From the cell containing the given text, extract its center point as [X, Y] coordinate. 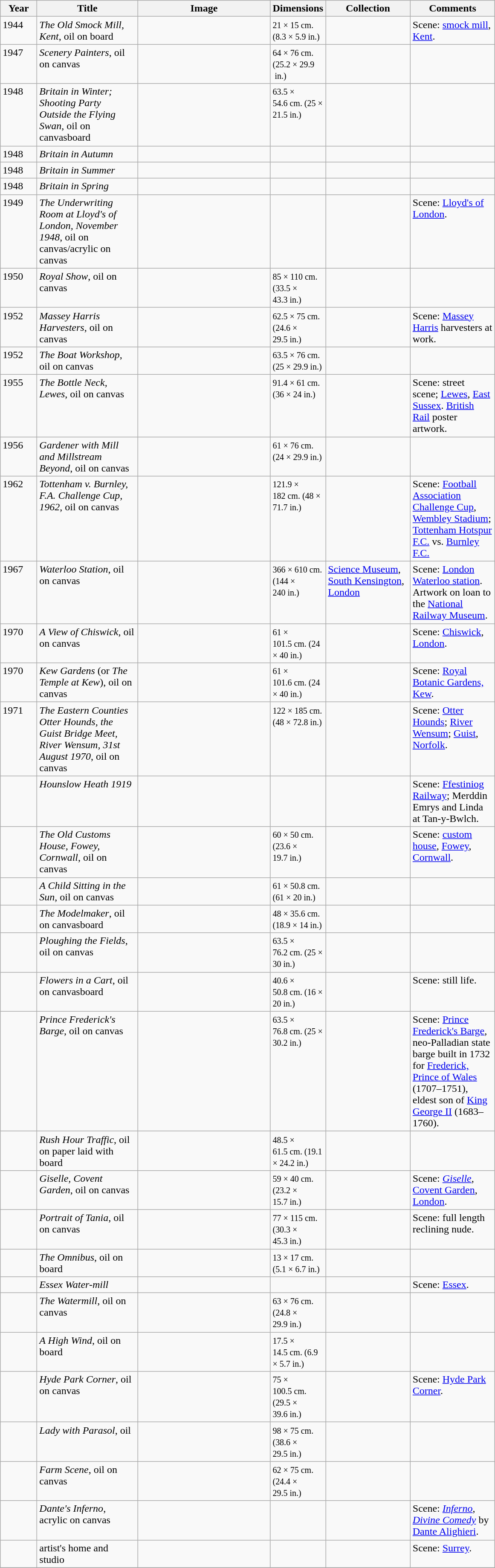
Image [204, 9]
48 × 35.6 cm. (18.9 × 14 in.) [298, 919]
A High Wind, oil on board [87, 1352]
A View of Chiswick, oil on canvas [87, 643]
61 × 50.8 cm. (61 × 20 in.) [298, 891]
59 × 40 cm. (23.2 × 15.7 in.) [298, 1190]
Scene: Giselle, Covent Garden, London. [453, 1190]
13 × 17 cm. (5.1 × 6.7 in.) [298, 1263]
The Watermill, oil on canvas [87, 1313]
85 × 110 cm. (33.5 × 43.3 in.) [298, 288]
1947 [19, 64]
The Old Customs House, Fowey, Cornwall, oil on canvas [87, 852]
60 × 50 cm. (23.6 × 19.7 in.) [298, 852]
Britain in Autumn [87, 154]
The Underwriting Room at Lloyd's of London, November 1948, oil on canvas/acrylic on canvas [87, 231]
Hyde Park Corner, oil on canvas [87, 1397]
Comments [453, 9]
63.5 × 76.2 cm. (25 × 30 in.) [298, 952]
Scene: Otter Hounds; River Wensum; Guist, Norfolk. [453, 739]
63 × 76 cm. (24.8 × 29.9 in.) [298, 1313]
Flowers in a Cart, oil on canvasboard [87, 992]
Science Museum, South Kensington, London [368, 593]
Scene: still life. [453, 992]
Scene: smock mill, Kent. [453, 31]
62 × 75 cm. (24.4 × 29.5 in.) [298, 1481]
Prince Frederick's Barge, oil on canvas [87, 1071]
The Eastern Counties Otter Hounds, the Guist Bridge Meet, River Wensum, 31st August 1970, oil on canvas [87, 739]
Scene: Lloyd's of London. [453, 231]
1971 [19, 739]
The Bottle Neck, Lewes, oil on canvas [87, 405]
Tottenham v. Burnley, F.A. Challenge Cup, 1962, oil on canvas [87, 519]
61 × 101.6 cm. (24 × 40 in.) [298, 683]
Title [87, 9]
Lady with Parasol, oil [87, 1442]
48.5 × 61.5 cm. (19.1 × 24.2 in.) [298, 1151]
21 × 15 cm. (8.3 × 5.9 in.) [298, 31]
Scene: street scene; Lewes, East Sussex. British Rail poster artwork. [453, 405]
The Modelmaker, oil on canvasboard [87, 919]
The Omnibus, oil on board [87, 1263]
1967 [19, 593]
Ploughing the Fields, oil on canvas [87, 952]
Hounslow Heath 1919 [87, 801]
Collection [368, 9]
Scenery Painters, oil on canvas [87, 64]
Scene: Hyde Park Corner. [453, 1397]
1949 [19, 231]
1962 [19, 519]
Kew Gardens (or The Temple at Kew), oil on canvas [87, 683]
Essex Water-mill [87, 1285]
Britain in Summer [87, 170]
Scene: Chiswick, London. [453, 643]
1950 [19, 288]
Massey Harris Harvesters, oil on canvas [87, 327]
1955 [19, 405]
40.6 × 50.8 cm. (16 × 20 in.) [298, 992]
75 × 100.5 cm. (29.5 × 39.6 in.) [298, 1397]
artist's home and studio [87, 1554]
61 × 101.5 cm. (24 × 40 in.) [298, 643]
Scene: Essex. [453, 1285]
61 × 76 cm. (24 × 29.9 in.) [298, 456]
122 × 185 cm. (48 × 72.8 in.) [298, 739]
Portrait of Tania, oil on canvas [87, 1229]
64 × 76 cm. (25.2 × 29.9 in.) [298, 64]
Giselle, Covent Garden, oil on canvas [87, 1190]
Scene: Inferno, Divine Comedy by Dante Alighieri. [453, 1520]
Scene: London Waterloo station. Artwork on loan to the National Railway Museum. [453, 593]
Scene: full length reclining nude. [453, 1229]
Britain in Winter; Shooting Party Outside the Flying Swan, oil on canvasboard [87, 115]
Gardener with Mill and Millstream Beyond, oil on canvas [87, 456]
1944 [19, 31]
Dante's Inferno, acrylic on canvas [87, 1520]
Farm Scene, oil on canvas [87, 1481]
Scene: Ffestiniog Railway; Merddin Emrys and Linda at Tan-y-Bwlch. [453, 801]
1956 [19, 456]
91.4 × 61 cm. (36 × 24 in.) [298, 405]
Year [19, 9]
63.5 × 76 cm. (25 × 29.9 in.) [298, 361]
62.5 × 75 cm. (24.6 × 29.5 in.) [298, 327]
Britain in Spring [87, 186]
63.5 × 76.8 cm. (25 × 30.2 in.) [298, 1071]
Scene: custom house, Fowey, Cornwall. [453, 852]
Scene: Royal Botanic Gardens, Kew. [453, 683]
Scene: Football Association Challenge Cup, Wembley Stadium; Tottenham Hotspur F.C. vs. Burnley F.C. [453, 519]
Rush Hour Traffic, oil on paper laid with board [87, 1151]
Scene: Massey Harris harvesters at work. [453, 327]
77 × 115 cm. (30.3 × 45.3 in.) [298, 1229]
Waterloo Station, oil on canvas [87, 593]
Royal Show, oil on canvas [87, 288]
63.5 × 54.6 cm. (25 × 21.5 in.) [298, 115]
A Child Sitting in the Sun, oil on canvas [87, 891]
The Boat Workshop, oil on canvas [87, 361]
Scene: Surrey. [453, 1554]
17.5 × 14.5 cm. (6.9 × 5.7 in.) [298, 1352]
366 × 610 cm. (144 × 240 in.) [298, 593]
The Old Smock Mill, Kent, oil on board [87, 31]
121.9 × 182 cm. (48 × 71.7 in.) [298, 519]
98 × 75 cm. (38.6 × 29.5 in.) [298, 1442]
Dimensions [298, 9]
